Extract the [x, y] coordinate from the center of the cell holding the provided text.  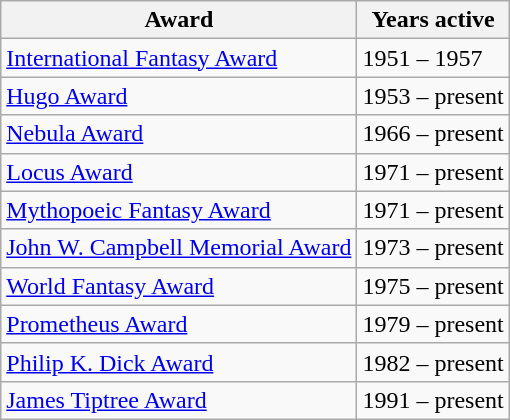
Prometheus Award [179, 324]
1991 – present [433, 400]
Locus Award [179, 172]
Nebula Award [179, 134]
1951 – 1957 [433, 58]
World Fantasy Award [179, 286]
1953 – present [433, 96]
1982 – present [433, 362]
1966 – present [433, 134]
Award [179, 20]
Hugo Award [179, 96]
Mythopoeic Fantasy Award [179, 210]
John W. Campbell Memorial Award [179, 248]
1973 – present [433, 248]
1979 – present [433, 324]
1975 – present [433, 286]
International Fantasy Award [179, 58]
Years active [433, 20]
James Tiptree Award [179, 400]
Philip K. Dick Award [179, 362]
